Find where the given text appears and provide that cell's center as [X, Y] coordinate. 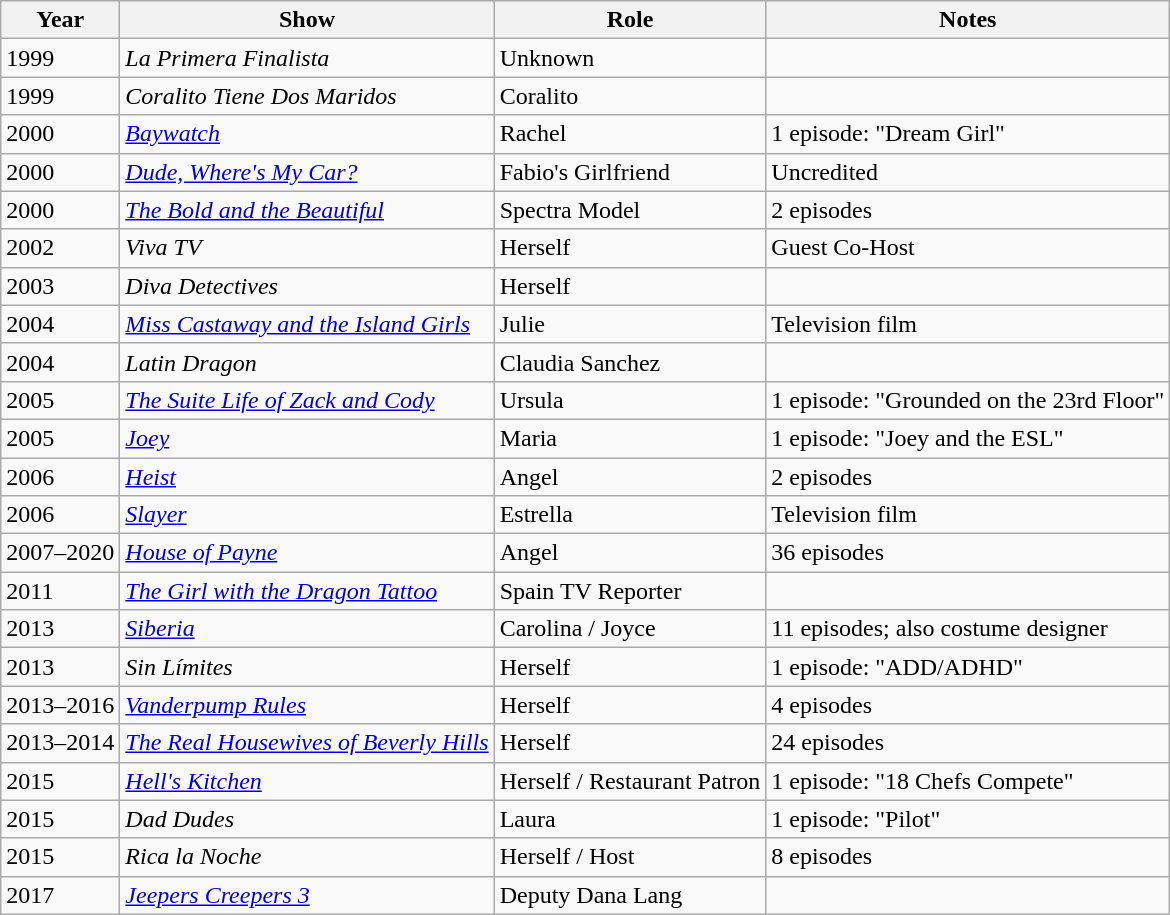
Rachel [630, 134]
Herself / Host [630, 857]
Vanderpump Rules [307, 705]
1 episode: "ADD/ADHD" [968, 667]
Year [60, 20]
Uncredited [968, 172]
Ursula [630, 400]
Laura [630, 819]
The Girl with the Dragon Tattoo [307, 591]
1 episode: "Joey and the ESL" [968, 438]
4 episodes [968, 705]
Deputy Dana Lang [630, 895]
Viva TV [307, 248]
Show [307, 20]
The Suite Life of Zack and Cody [307, 400]
Spain TV Reporter [630, 591]
Maria [630, 438]
1 episode: "18 Chefs Compete" [968, 781]
Dude, Where's My Car? [307, 172]
Latin Dragon [307, 362]
Fabio's Girlfriend [630, 172]
Coralito Tiene Dos Maridos [307, 96]
Rica la Noche [307, 857]
1 episode: "Grounded on the 23rd Floor" [968, 400]
Hell's Kitchen [307, 781]
Miss Castaway and the Island Girls [307, 324]
1 episode: "Pilot" [968, 819]
2007–2020 [60, 553]
Sin Límites [307, 667]
Julie [630, 324]
The Real Housewives of Beverly Hills [307, 743]
2003 [60, 286]
Unknown [630, 58]
2017 [60, 895]
11 episodes; also costume designer [968, 629]
2011 [60, 591]
Spectra Model [630, 210]
Role [630, 20]
1 episode: "Dream Girl" [968, 134]
36 episodes [968, 553]
Claudia Sanchez [630, 362]
Carolina / Joyce [630, 629]
Jeepers Creepers 3 [307, 895]
Siberia [307, 629]
Heist [307, 477]
Joey [307, 438]
Estrella [630, 515]
2013–2014 [60, 743]
2002 [60, 248]
2013–2016 [60, 705]
8 episodes [968, 857]
24 episodes [968, 743]
Coralito [630, 96]
Slayer [307, 515]
Herself / Restaurant Patron [630, 781]
Baywatch [307, 134]
Notes [968, 20]
Dad Dudes [307, 819]
Diva Detectives [307, 286]
The Bold and the Beautiful [307, 210]
Guest Co-Host [968, 248]
House of Payne [307, 553]
La Primera Finalista [307, 58]
